Pinpoint the cell where the given text exists, returning its (x, y) midpoint coordinate. 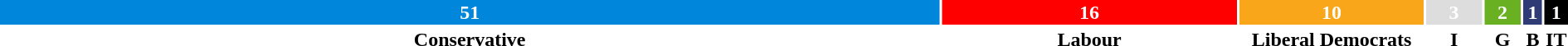
16 (1088, 12)
3 (1454, 12)
2 (1502, 12)
51 (470, 12)
10 (1332, 12)
